Identify which cell holds the provided text, then report its [X, Y] central coordinate. 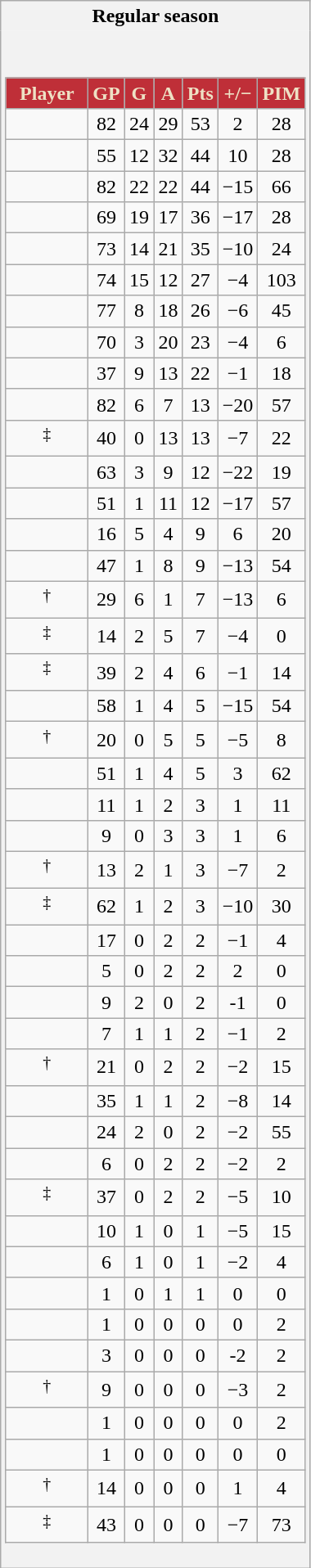
G [139, 93]
Pts [200, 93]
39 [106, 673]
27 [200, 280]
103 [282, 280]
26 [200, 311]
-1 [237, 1003]
53 [200, 124]
43 [106, 1525]
Regular season [155, 16]
−22 [237, 472]
40 [106, 439]
−8 [237, 1101]
30 [282, 907]
−3 [237, 1390]
74 [106, 280]
66 [282, 187]
77 [106, 311]
45 [282, 311]
A [169, 93]
GP [106, 93]
32 [169, 155]
70 [106, 342]
47 [106, 565]
PIM [282, 93]
58 [106, 706]
36 [200, 218]
23 [200, 342]
Player [47, 93]
+/− [237, 93]
63 [106, 472]
69 [106, 218]
16 [106, 534]
−6 [237, 311]
−20 [237, 404]
-2 [237, 1355]
